Return the [x, y] coordinate for the center point of the cell that contains the specified text.  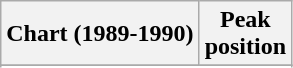
Chart (1989-1990) [100, 34]
Peakposition [245, 34]
